From the cell containing the given text, extract its center point as [X, Y] coordinate. 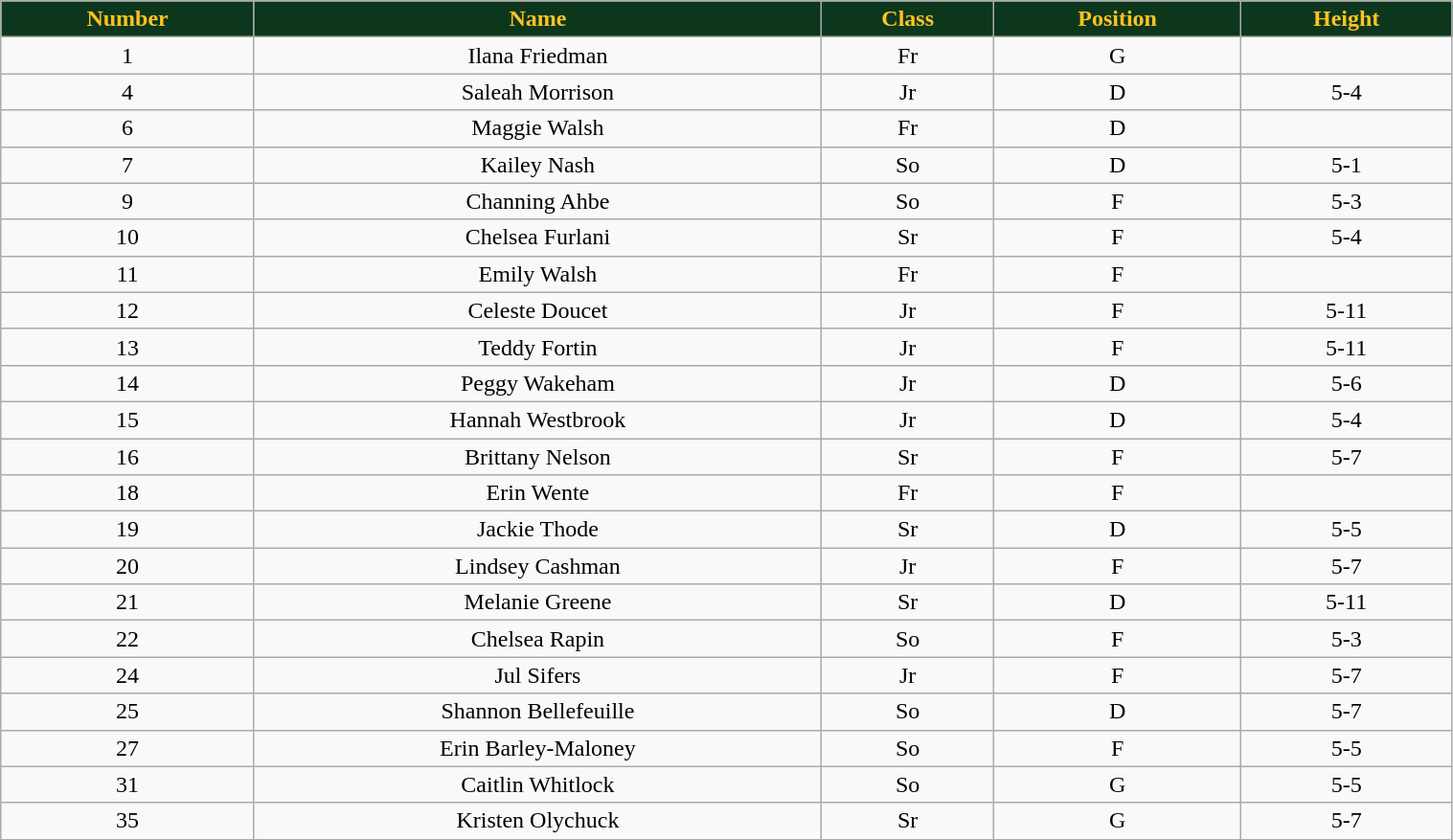
9 [128, 201]
Maggie Walsh [537, 128]
Shannon Bellefeuille [537, 712]
22 [128, 639]
12 [128, 310]
Jackie Thode [537, 530]
Emily Walsh [537, 274]
Ilana Friedman [537, 56]
13 [128, 347]
1 [128, 56]
Hannah Westbrook [537, 420]
20 [128, 566]
Erin Wente [537, 493]
6 [128, 128]
Chelsea Rapin [537, 639]
Erin Barley-Maloney [537, 748]
18 [128, 493]
24 [128, 675]
Brittany Nelson [537, 457]
Position [1117, 19]
Channing Ahbe [537, 201]
11 [128, 274]
5-6 [1347, 383]
Caitlin Whitlock [537, 784]
Number [128, 19]
Teddy Fortin [537, 347]
19 [128, 530]
Height [1347, 19]
16 [128, 457]
27 [128, 748]
31 [128, 784]
5-1 [1347, 165]
Class [907, 19]
21 [128, 602]
35 [128, 821]
Name [537, 19]
Saleah Morrison [537, 92]
7 [128, 165]
Melanie Greene [537, 602]
Chelsea Furlani [537, 238]
Lindsey Cashman [537, 566]
25 [128, 712]
Jul Sifers [537, 675]
15 [128, 420]
Peggy Wakeham [537, 383]
4 [128, 92]
14 [128, 383]
Kailey Nash [537, 165]
Celeste Doucet [537, 310]
Kristen Olychuck [537, 821]
10 [128, 238]
